Capture the cell that displays the provided text and extract its (X, Y) central coordinate. 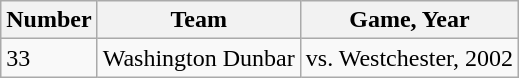
33 (49, 58)
Team (198, 20)
vs. Westchester, 2002 (409, 58)
Game, Year (409, 20)
Number (49, 20)
Washington Dunbar (198, 58)
